Detect which cell encompasses the target text, then output its [x, y] center coordinate. 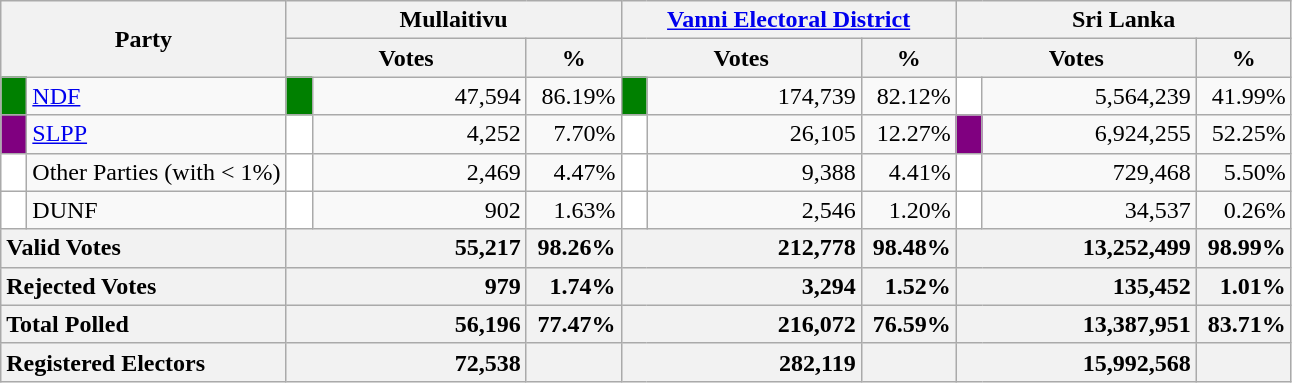
1.52% [908, 286]
4.47% [574, 172]
216,072 [741, 324]
55,217 [406, 248]
52.25% [1244, 134]
7.70% [574, 134]
729,468 [1089, 172]
6,924,255 [1089, 134]
86.19% [574, 96]
82.12% [908, 96]
135,452 [1076, 286]
1.20% [908, 210]
13,252,499 [1076, 248]
Valid Votes [144, 248]
Registered Electors [144, 362]
98.99% [1244, 248]
56,196 [406, 324]
9,388 [754, 172]
Party [144, 39]
2,546 [754, 210]
Sri Lanka [1124, 20]
34,537 [1089, 210]
Total Polled [144, 324]
902 [419, 210]
1.74% [574, 286]
76.59% [908, 324]
979 [406, 286]
SLPP [156, 134]
26,105 [754, 134]
Mullaitivu [454, 20]
77.47% [574, 324]
0.26% [1244, 210]
4.41% [908, 172]
1.63% [574, 210]
13,387,951 [1076, 324]
Other Parties (with < 1%) [156, 172]
Rejected Votes [144, 286]
98.48% [908, 248]
72,538 [406, 362]
2,469 [419, 172]
212,778 [741, 248]
3,294 [741, 286]
47,594 [419, 96]
174,739 [754, 96]
4,252 [419, 134]
12.27% [908, 134]
15,992,568 [1076, 362]
5,564,239 [1089, 96]
41.99% [1244, 96]
NDF [156, 96]
98.26% [574, 248]
Vanni Electoral District [788, 20]
83.71% [1244, 324]
5.50% [1244, 172]
1.01% [1244, 286]
DUNF [156, 210]
282,119 [741, 362]
